Determine the [X, Y] coordinate at the center of the cell enclosing the given text.  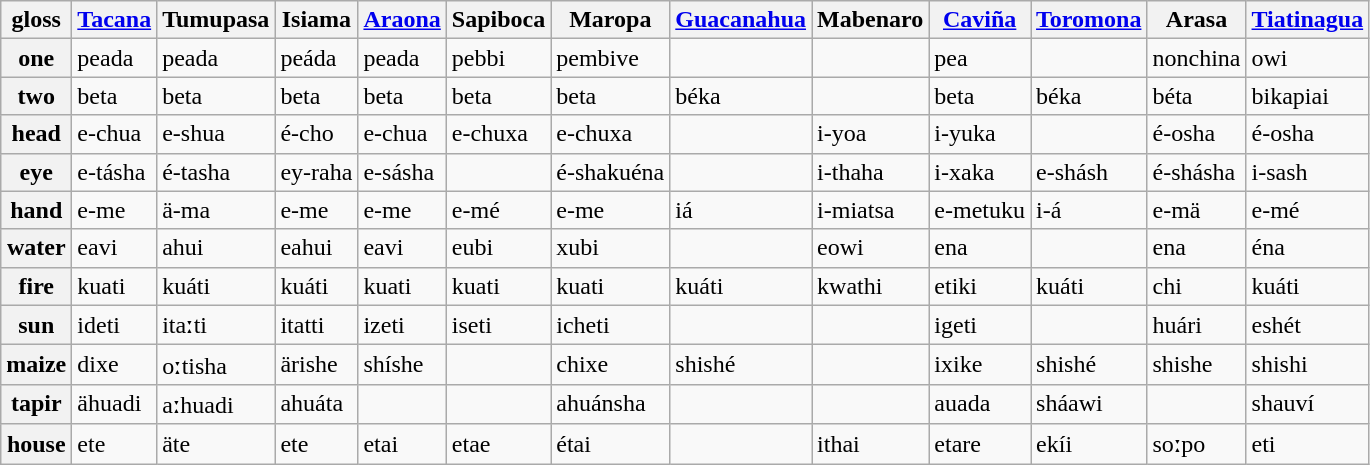
eye [36, 172]
e-shua [216, 134]
i-miatsa [870, 210]
i-yoa [870, 134]
ahuánsha [610, 404]
ä-ma [216, 210]
ähuadi [114, 404]
etae [498, 444]
sháawi [1089, 404]
ideti [114, 325]
head [36, 134]
Sapiboca [498, 20]
etiki [980, 286]
Tumupasa [216, 20]
huári [1196, 325]
ahui [216, 248]
i-sash [1308, 172]
one [36, 58]
ixike [980, 365]
pebbi [498, 58]
bikapiai [1308, 96]
izeti [402, 325]
chi [1196, 286]
oːtisha [216, 365]
igeti [980, 325]
iá [741, 210]
maize [36, 365]
é-cho [316, 134]
e-shásh [1089, 172]
iseti [498, 325]
nonchina [1196, 58]
dixe [114, 365]
äte [216, 444]
Tacana [114, 20]
ekíi [1089, 444]
aːhuadi [216, 404]
pembive [610, 58]
i-xaka [980, 172]
e-tásha [114, 172]
e-mä [1196, 210]
shishe [1196, 365]
tapir [36, 404]
Maropa [610, 20]
Tiatinagua [1308, 20]
auada [980, 404]
xubi [610, 248]
peáda [316, 58]
shauví [1308, 404]
icheti [610, 325]
owi [1308, 58]
ärishe [316, 365]
eti [1308, 444]
i-á [1089, 210]
é-tasha [216, 172]
Mabenaro [870, 20]
eahui [316, 248]
e-sásha [402, 172]
fire [36, 286]
eshét [1308, 325]
itaːti [216, 325]
gloss [36, 20]
Guacanahua [741, 20]
ahuáta [316, 404]
béta [1196, 96]
é-shásha [1196, 172]
Toromona [1089, 20]
eubi [498, 248]
ithai [870, 444]
soːpo [1196, 444]
eowi [870, 248]
itatti [316, 325]
Arasa [1196, 20]
etai [402, 444]
kwathi [870, 286]
étai [610, 444]
pea [980, 58]
Caviña [980, 20]
i-thaha [870, 172]
two [36, 96]
éna [1308, 248]
e-metuku [980, 210]
shishi [1308, 365]
etare [980, 444]
i-yuka [980, 134]
chixe [610, 365]
Araona [402, 20]
house [36, 444]
shíshe [402, 365]
ey-raha [316, 172]
Isiama [316, 20]
water [36, 248]
é-shakuéna [610, 172]
sun [36, 325]
hand [36, 210]
